Output the (x, y) coordinate of the center of the cell containing the given text.  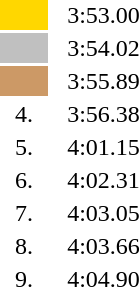
5. (24, 147)
7. (24, 213)
6. (24, 180)
4. (24, 114)
8. (24, 246)
